Pinpoint the cell where the given text exists, returning its [x, y] midpoint coordinate. 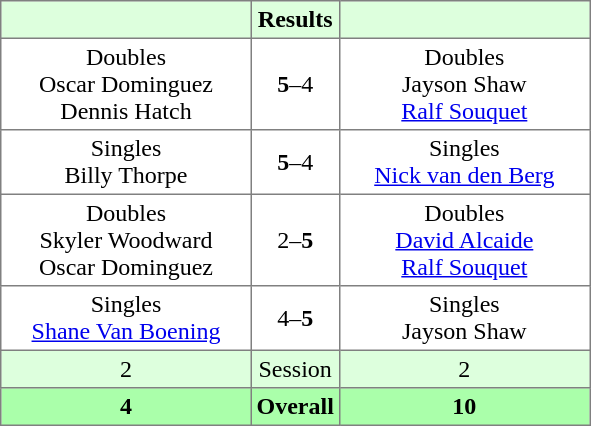
SinglesBilly Thorpe [126, 162]
Results [295, 20]
4 [126, 407]
SinglesNick van den Berg [464, 162]
Session [295, 369]
4–5 [295, 318]
DoublesJayson ShawRalf Souquet [464, 84]
10 [464, 407]
2–5 [295, 240]
DoublesOscar DominguezDennis Hatch [126, 84]
DoublesSkyler WoodwardOscar Dominguez [126, 240]
SinglesShane Van Boening [126, 318]
DoublesDavid AlcaideRalf Souquet [464, 240]
Overall [295, 407]
SinglesJayson Shaw [464, 318]
